Identify which cell holds the provided text, then report its [X, Y] central coordinate. 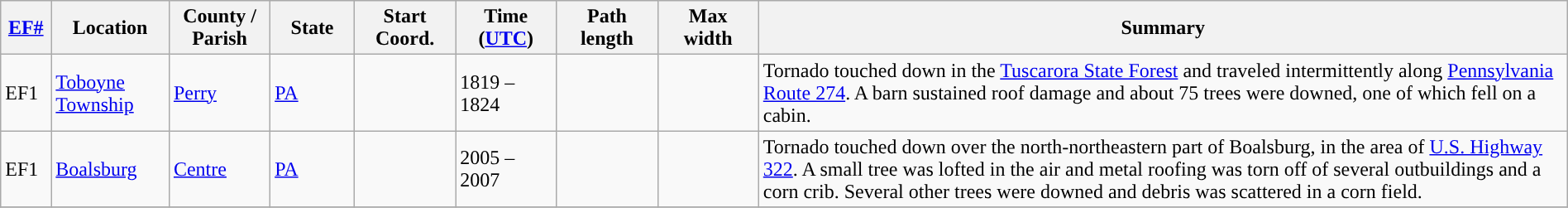
Location [111, 28]
Path length [607, 28]
Centre [219, 169]
Toboyne Township [111, 93]
Summary [1163, 28]
2005 – 2007 [506, 169]
1819 – 1824 [506, 93]
EF# [26, 28]
Time (UTC) [506, 28]
State [313, 28]
Boalsburg [111, 169]
County / Parish [219, 28]
Perry [219, 93]
Max width [708, 28]
Start Coord. [404, 28]
